Capture the cell that displays the provided text and extract its [X, Y] central coordinate. 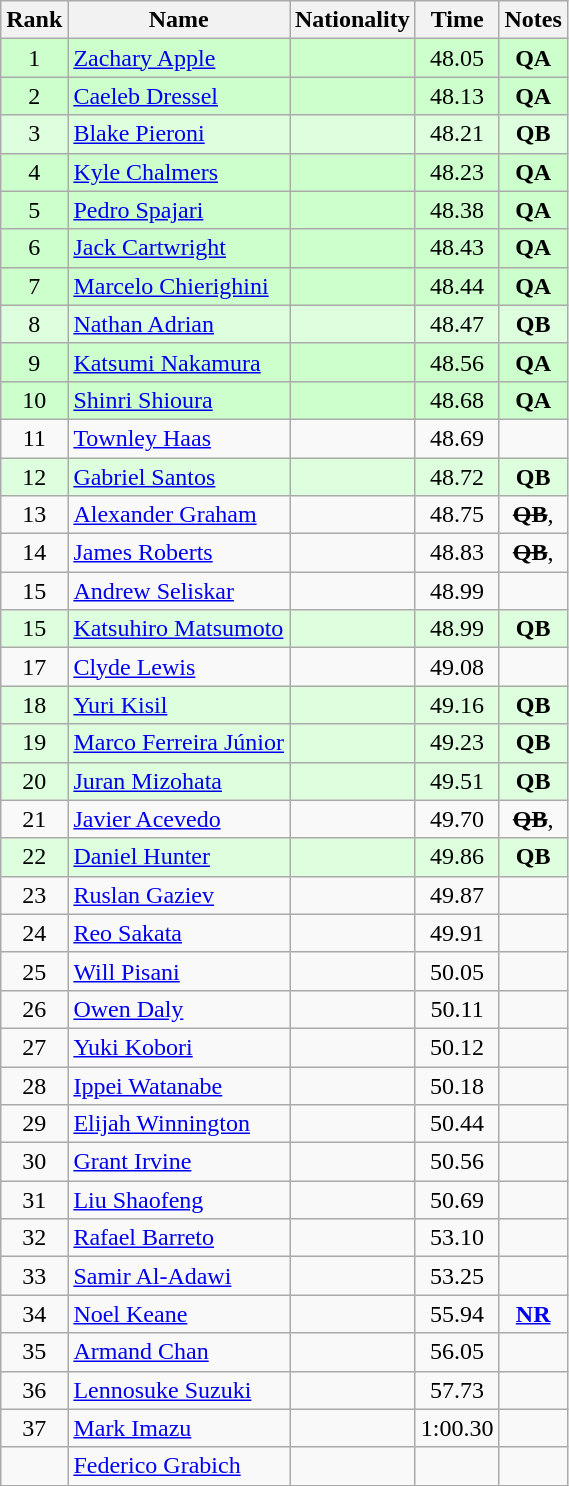
Daniel Hunter [179, 857]
Andrew Seliskar [179, 591]
1:00.30 [457, 1428]
49.70 [457, 819]
48.23 [457, 172]
Noel Keane [179, 1314]
Owen Daly [179, 1009]
Pedro Spajari [179, 210]
Ippei Watanabe [179, 1085]
23 [34, 895]
25 [34, 971]
33 [34, 1276]
11 [34, 438]
7 [34, 286]
34 [34, 1314]
27 [34, 1047]
12 [34, 477]
Juran Mizohata [179, 781]
50.69 [457, 1200]
48.69 [457, 438]
Notes [533, 20]
Clyde Lewis [179, 667]
49.16 [457, 705]
NR [533, 1314]
48.38 [457, 210]
Nathan Adrian [179, 324]
Alexander Graham [179, 515]
29 [34, 1124]
30 [34, 1162]
9 [34, 362]
49.87 [457, 895]
35 [34, 1352]
50.44 [457, 1124]
Time [457, 20]
Yuki Kobori [179, 1047]
Samir Al-Adawi [179, 1276]
Kyle Chalmers [179, 172]
5 [34, 210]
Katsumi Nakamura [179, 362]
50.18 [457, 1085]
4 [34, 172]
Rafael Barreto [179, 1238]
48.13 [457, 96]
18 [34, 705]
48.72 [457, 477]
Armand Chan [179, 1352]
56.05 [457, 1352]
Federico Grabich [179, 1466]
24 [34, 933]
19 [34, 743]
36 [34, 1390]
Rank [34, 20]
37 [34, 1428]
48.05 [457, 58]
James Roberts [179, 553]
50.05 [457, 971]
Reo Sakata [179, 933]
48.43 [457, 248]
55.94 [457, 1314]
31 [34, 1200]
2 [34, 96]
21 [34, 819]
13 [34, 515]
22 [34, 857]
Mark Imazu [179, 1428]
Javier Acevedo [179, 819]
26 [34, 1009]
Marco Ferreira Júnior [179, 743]
Yuri Kisil [179, 705]
3 [34, 134]
50.56 [457, 1162]
Ruslan Gaziev [179, 895]
48.56 [457, 362]
17 [34, 667]
53.25 [457, 1276]
Katsuhiro Matsumoto [179, 629]
Grant Irvine [179, 1162]
8 [34, 324]
Nationality [353, 20]
Liu Shaofeng [179, 1200]
20 [34, 781]
53.10 [457, 1238]
49.51 [457, 781]
48.21 [457, 134]
6 [34, 248]
Shinri Shioura [179, 400]
49.86 [457, 857]
1 [34, 58]
Blake Pieroni [179, 134]
Elijah Winnington [179, 1124]
14 [34, 553]
50.11 [457, 1009]
Lennosuke Suzuki [179, 1390]
Marcelo Chierighini [179, 286]
Townley Haas [179, 438]
Caeleb Dressel [179, 96]
Jack Cartwright [179, 248]
50.12 [457, 1047]
32 [34, 1238]
49.23 [457, 743]
Zachary Apple [179, 58]
28 [34, 1085]
57.73 [457, 1390]
48.83 [457, 553]
Name [179, 20]
48.47 [457, 324]
Will Pisani [179, 971]
10 [34, 400]
48.75 [457, 515]
48.68 [457, 400]
49.91 [457, 933]
49.08 [457, 667]
Gabriel Santos [179, 477]
48.44 [457, 286]
